Extract the [X, Y] coordinate from the center of the cell holding the provided text.  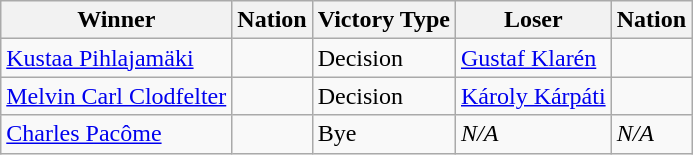
Károly Kárpáti [533, 96]
Bye [384, 134]
Winner [116, 20]
Gustaf Klarén [533, 58]
Victory Type [384, 20]
Charles Pacôme [116, 134]
Kustaa Pihlajamäki [116, 58]
Loser [533, 20]
Melvin Carl Clodfelter [116, 96]
